Determine the [x, y] coordinate at the center of the cell enclosing the given text.  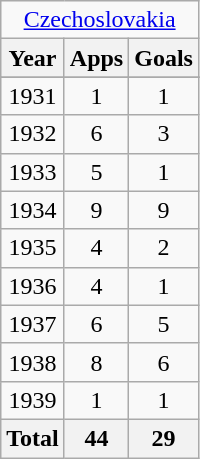
3 [164, 134]
1932 [33, 134]
Goals [164, 58]
1933 [33, 172]
44 [96, 438]
1939 [33, 400]
1931 [33, 96]
Apps [96, 58]
Czechoslovakia [100, 20]
Total [33, 438]
1934 [33, 210]
1938 [33, 362]
Year [33, 58]
1936 [33, 286]
29 [164, 438]
2 [164, 248]
1935 [33, 248]
8 [96, 362]
1937 [33, 324]
